Output the [x, y] coordinate of the center of the cell containing the given text.  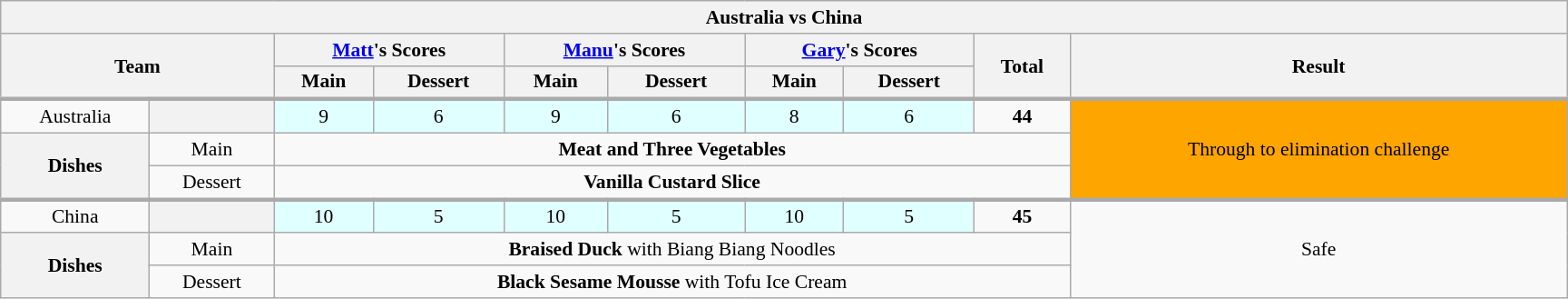
8 [795, 116]
Manu's Scores [624, 50]
44 [1022, 116]
Result [1318, 67]
Team [138, 67]
Total [1022, 67]
Australia vs China [784, 17]
China [75, 216]
Safe [1318, 248]
Gary's Scores [860, 50]
Vanilla Custard Slice [671, 182]
Black Sesame Mousse with Tofu Ice Cream [671, 282]
45 [1022, 216]
Australia [75, 116]
Through to elimination challenge [1318, 150]
Braised Duck with Biang Biang Noodles [671, 250]
Meat and Three Vegetables [671, 150]
Matt's Scores [388, 50]
